Scan for the cell matching the given text and deliver its [x, y] coordinate at center. 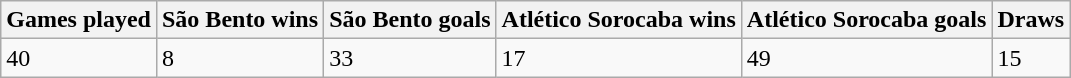
15 [1031, 58]
49 [866, 58]
17 [618, 58]
33 [410, 58]
8 [240, 58]
São Bento goals [410, 20]
Atlético Sorocaba goals [866, 20]
São Bento wins [240, 20]
Games played [79, 20]
Atlético Sorocaba wins [618, 20]
Draws [1031, 20]
40 [79, 58]
